Extract the [X, Y] coordinate from the center of the cell holding the provided text.  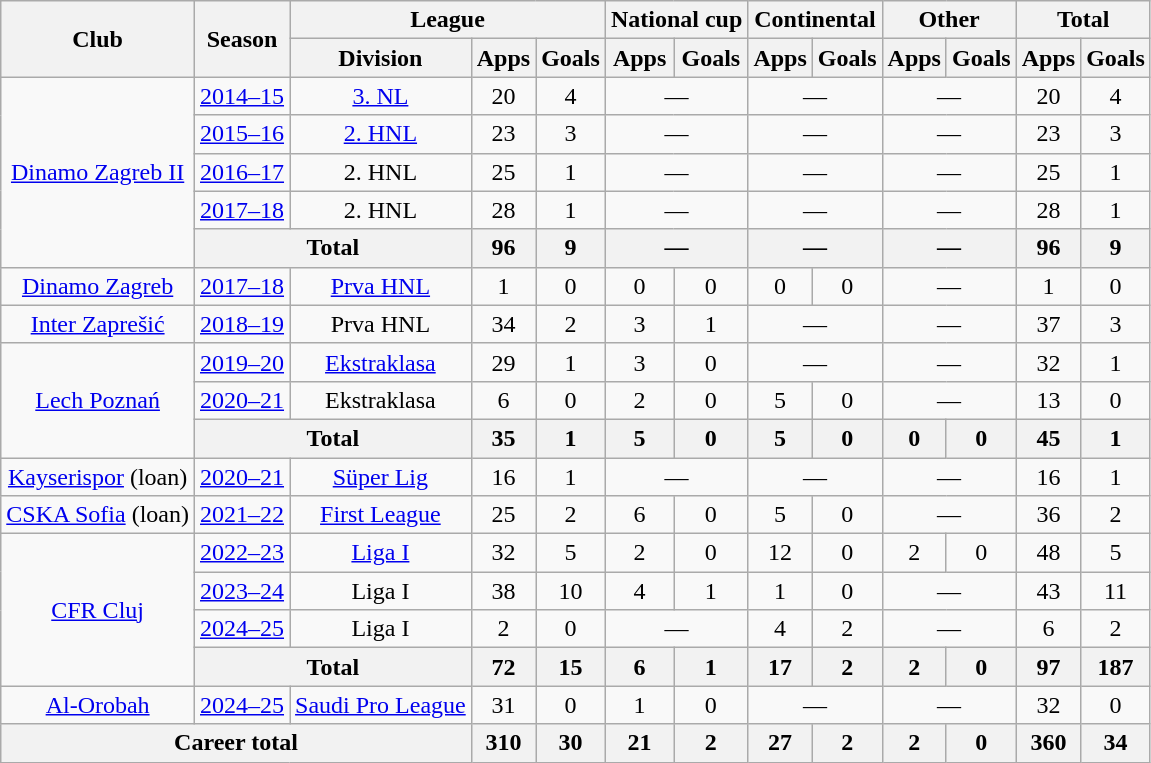
29 [503, 362]
Dinamo Zagreb [98, 286]
2015–16 [242, 134]
27 [780, 743]
35 [503, 438]
310 [503, 743]
Saudi Pro League [381, 705]
2016–17 [242, 172]
CFR Cluj [98, 610]
12 [780, 553]
10 [571, 591]
National cup [676, 20]
Other [949, 20]
Career total [236, 743]
38 [503, 591]
Al-Orobah [98, 705]
CSKA Sofia (loan) [98, 515]
48 [1048, 553]
37 [1048, 324]
2021–22 [242, 515]
45 [1048, 438]
187 [1116, 667]
Kayserispor (loan) [98, 477]
First League [381, 515]
Division [381, 58]
43 [1048, 591]
11 [1116, 591]
15 [571, 667]
31 [503, 705]
72 [503, 667]
3. NL [381, 96]
97 [1048, 667]
30 [571, 743]
2022–23 [242, 553]
2018–19 [242, 324]
13 [1048, 400]
2014–15 [242, 96]
21 [639, 743]
Lech Poznań [98, 400]
Continental [815, 20]
2023–24 [242, 591]
Inter Zaprešić [98, 324]
17 [780, 667]
360 [1048, 743]
Club [98, 39]
League [448, 20]
Süper Lig [381, 477]
Dinamo Zagreb II [98, 172]
Season [242, 39]
36 [1048, 515]
2019–20 [242, 362]
